From the cell containing the given text, extract its center point as (x, y) coordinate. 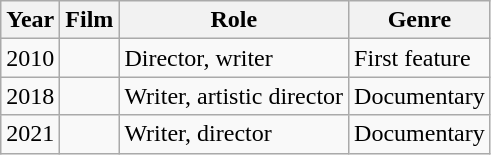
2010 (30, 58)
2018 (30, 96)
Film (90, 20)
Genre (420, 20)
Writer, director (234, 134)
Year (30, 20)
2021 (30, 134)
Role (234, 20)
First feature (420, 58)
Director, writer (234, 58)
Writer, artistic director (234, 96)
